Return the [X, Y] coordinate for the center point of the cell that contains the specified text.  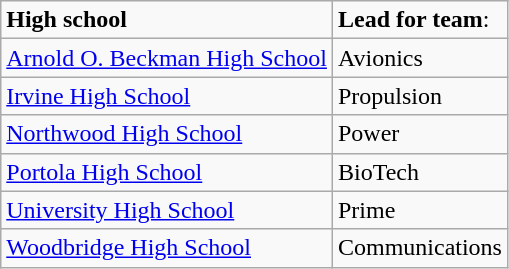
High school [167, 20]
Woodbridge High School [167, 248]
Lead for team: [420, 20]
Portola High School [167, 172]
Communications [420, 248]
BioTech [420, 172]
University High School [167, 210]
Irvine High School [167, 96]
Avionics [420, 58]
Propulsion [420, 96]
Northwood High School [167, 134]
Power [420, 134]
Arnold O. Beckman High School [167, 58]
Prime [420, 210]
